Identify which cell holds the provided text, then report its (x, y) central coordinate. 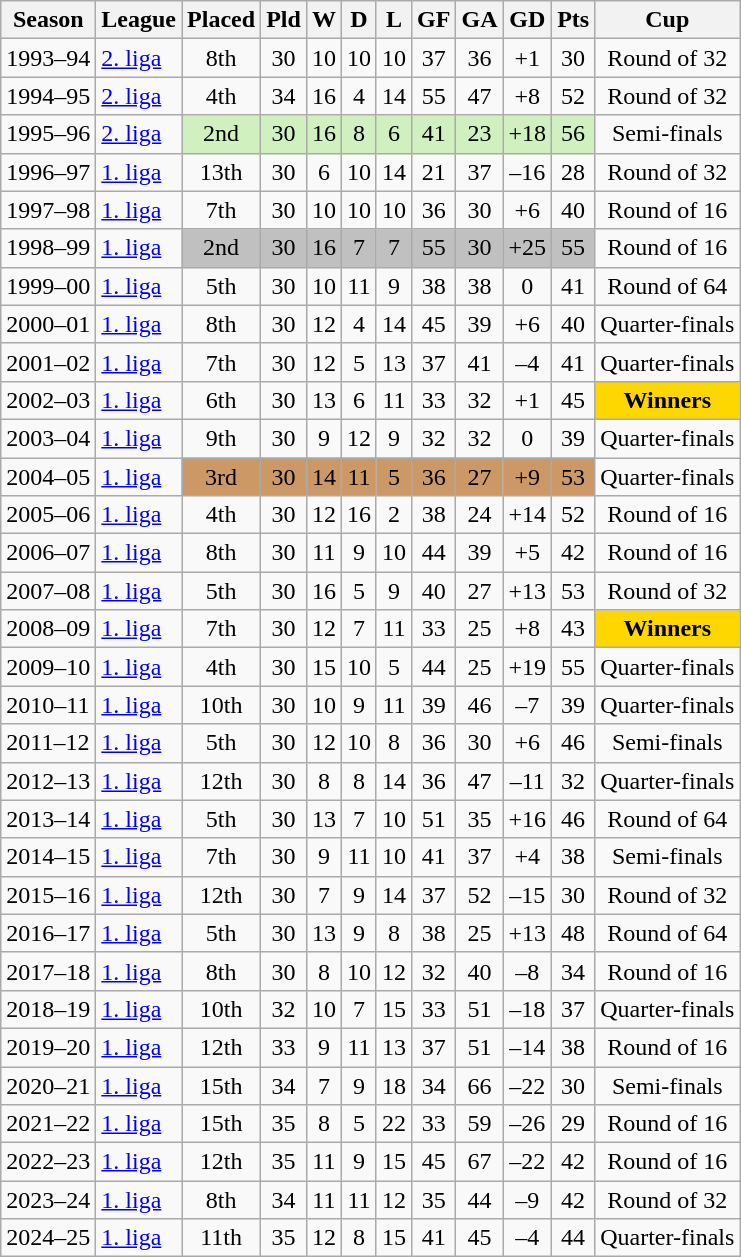
–16 (528, 172)
–15 (528, 895)
1996–97 (48, 172)
24 (480, 515)
2022–23 (48, 1162)
22 (394, 1124)
2020–21 (48, 1085)
+5 (528, 553)
43 (574, 629)
2012–13 (48, 781)
–7 (528, 705)
+16 (528, 819)
48 (574, 933)
–26 (528, 1124)
1997–98 (48, 210)
11th (222, 1238)
2018–19 (48, 1009)
23 (480, 134)
+25 (528, 248)
18 (394, 1085)
1994–95 (48, 96)
1993–94 (48, 58)
Pld (284, 20)
L (394, 20)
–18 (528, 1009)
2013–14 (48, 819)
+4 (528, 857)
2014–15 (48, 857)
+19 (528, 667)
+9 (528, 477)
1998–99 (48, 248)
–14 (528, 1047)
Pts (574, 20)
6th (222, 400)
2007–08 (48, 591)
2000–01 (48, 324)
2019–20 (48, 1047)
13th (222, 172)
67 (480, 1162)
League (139, 20)
2009–10 (48, 667)
2003–04 (48, 438)
2023–24 (48, 1200)
–8 (528, 971)
W (324, 20)
Season (48, 20)
2002–03 (48, 400)
56 (574, 134)
29 (574, 1124)
3rd (222, 477)
Cup (668, 20)
2006–07 (48, 553)
21 (434, 172)
2011–12 (48, 743)
–9 (528, 1200)
2015–16 (48, 895)
2005–06 (48, 515)
2004–05 (48, 477)
2024–25 (48, 1238)
+18 (528, 134)
2017–18 (48, 971)
+14 (528, 515)
2010–11 (48, 705)
–11 (528, 781)
GD (528, 20)
28 (574, 172)
2 (394, 515)
GA (480, 20)
Placed (222, 20)
2016–17 (48, 933)
1999–00 (48, 286)
GF (434, 20)
2021–22 (48, 1124)
59 (480, 1124)
2001–02 (48, 362)
2008–09 (48, 629)
66 (480, 1085)
D (358, 20)
1995–96 (48, 134)
9th (222, 438)
